Search for the cell housing the specified text and yield its (X, Y) center coordinate. 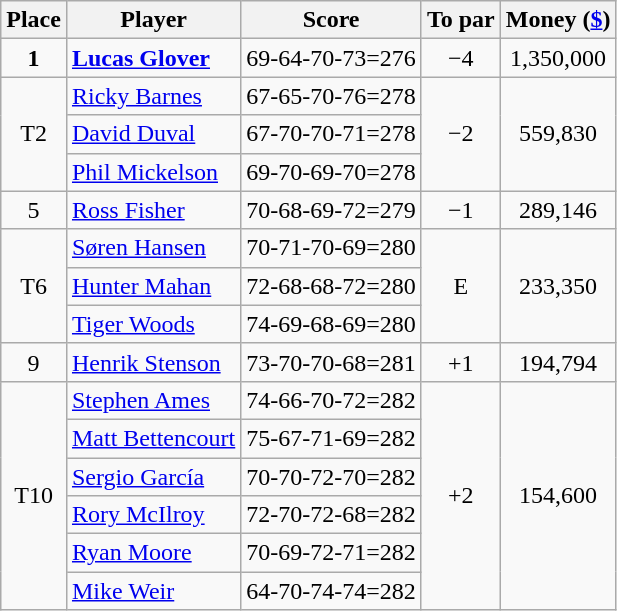
Søren Hansen (153, 248)
Sergio García (153, 477)
72-70-72-68=282 (332, 515)
69-70-69-70=278 (332, 172)
+2 (460, 495)
70-68-69-72=279 (332, 210)
+1 (460, 362)
To par (460, 20)
−2 (460, 134)
Place (34, 20)
Rory McIlroy (153, 515)
Lucas Glover (153, 58)
Phil Mickelson (153, 172)
Money ($) (558, 20)
194,794 (558, 362)
72-68-68-72=280 (332, 286)
Henrik Stenson (153, 362)
1,350,000 (558, 58)
67-70-70-71=278 (332, 134)
David Duval (153, 134)
Mike Weir (153, 591)
T6 (34, 286)
E (460, 286)
−4 (460, 58)
559,830 (558, 134)
5 (34, 210)
74-66-70-72=282 (332, 400)
Ricky Barnes (153, 96)
74-69-68-69=280 (332, 324)
1 (34, 58)
T2 (34, 134)
Score (332, 20)
Ross Fisher (153, 210)
Tiger Woods (153, 324)
−1 (460, 210)
Ryan Moore (153, 553)
Hunter Mahan (153, 286)
289,146 (558, 210)
Matt Bettencourt (153, 438)
75-67-71-69=282 (332, 438)
Stephen Ames (153, 400)
233,350 (558, 286)
9 (34, 362)
69-64-70-73=276 (332, 58)
73-70-70-68=281 (332, 362)
70-71-70-69=280 (332, 248)
T10 (34, 495)
70-70-72-70=282 (332, 477)
154,600 (558, 495)
67-65-70-76=278 (332, 96)
70-69-72-71=282 (332, 553)
Player (153, 20)
64-70-74-74=282 (332, 591)
